Pinpoint the cell where the given text exists, returning its [x, y] midpoint coordinate. 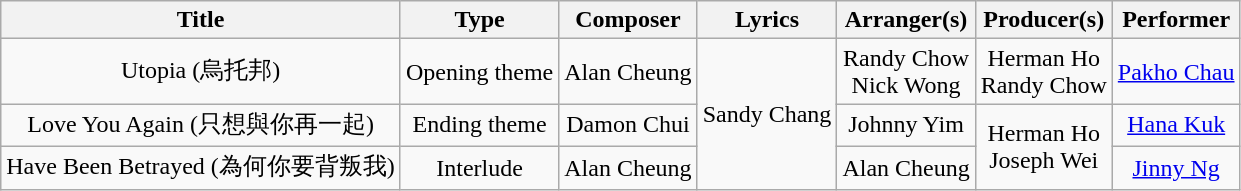
Pakho Chau [1176, 72]
Lyrics [767, 20]
Johnny Yim [906, 126]
Herman Ho Joseph Wei [1044, 146]
Sandy Chang [767, 114]
Have Been Betrayed (為何你要背叛我) [201, 168]
Ending theme [479, 126]
Type [479, 20]
Producer(s) [1044, 20]
Hana Kuk [1176, 126]
Damon Chui [628, 126]
Performer [1176, 20]
Arranger(s) [906, 20]
Herman Ho Randy Chow [1044, 72]
Title [201, 20]
Interlude [479, 168]
Jinny Ng [1176, 168]
Randy Chow Nick Wong [906, 72]
Love You Again (只想與你再一起) [201, 126]
Opening theme [479, 72]
Utopia (烏托邦) [201, 72]
Composer [628, 20]
